For the text-containing cell, return its midpoint in (x, y) coordinate format. 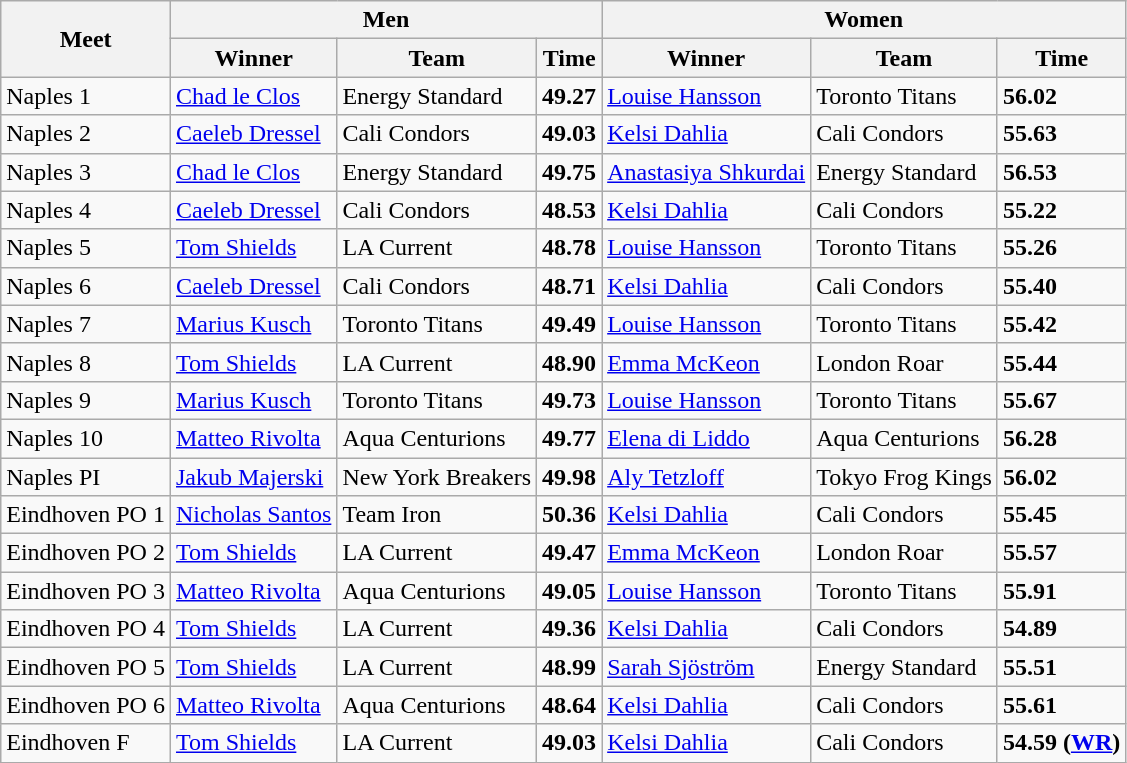
48.90 (570, 362)
49.75 (570, 172)
Anastasiya Shkurdai (706, 172)
49.77 (570, 438)
49.47 (570, 553)
New York Breakers (437, 477)
Eindhoven PO 3 (86, 591)
Naples 9 (86, 400)
Naples 5 (86, 248)
Eindhoven PO 4 (86, 629)
Naples 1 (86, 96)
49.98 (570, 477)
Jakub Majerski (253, 477)
Eindhoven PO 2 (86, 553)
Naples 10 (86, 438)
55.26 (1061, 248)
Naples 3 (86, 172)
49.27 (570, 96)
55.44 (1061, 362)
Elena di Liddo (706, 438)
54.89 (1061, 629)
48.99 (570, 667)
48.53 (570, 210)
Eindhoven PO 1 (86, 515)
Sarah Sjöström (706, 667)
Women (864, 20)
55.57 (1061, 553)
55.61 (1061, 705)
54.59 (WR) (1061, 743)
Eindhoven PO 5 (86, 667)
Naples 8 (86, 362)
Men (386, 20)
Tokyo Frog Kings (904, 477)
49.36 (570, 629)
55.91 (1061, 591)
49.49 (570, 324)
Naples 6 (86, 286)
55.67 (1061, 400)
49.73 (570, 400)
Meet (86, 39)
55.42 (1061, 324)
55.40 (1061, 286)
Naples PI (86, 477)
Eindhoven F (86, 743)
Naples 2 (86, 134)
Team Iron (437, 515)
56.53 (1061, 172)
Naples 7 (86, 324)
Eindhoven PO 6 (86, 705)
55.45 (1061, 515)
Nicholas Santos (253, 515)
Naples 4 (86, 210)
48.78 (570, 248)
50.36 (570, 515)
55.51 (1061, 667)
56.28 (1061, 438)
48.64 (570, 705)
Aly Tetzloff (706, 477)
48.71 (570, 286)
49.05 (570, 591)
55.22 (1061, 210)
55.63 (1061, 134)
